Output the (X, Y) coordinate of the center of the cell containing the given text.  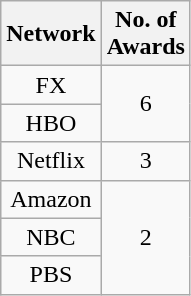
No. ofAwards (146, 34)
Network (51, 34)
2 (146, 237)
NBC (51, 237)
FX (51, 85)
HBO (51, 123)
PBS (51, 275)
3 (146, 161)
Netflix (51, 161)
Amazon (51, 199)
6 (146, 104)
